Return the [X, Y] coordinate for the center point of the cell that contains the specified text.  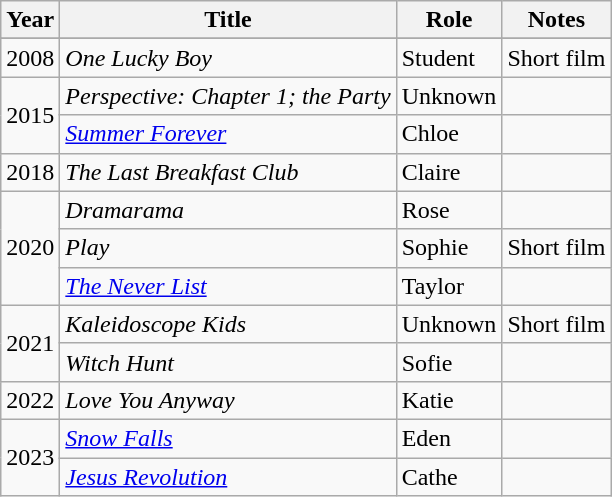
Year [30, 20]
Dramarama [228, 210]
Perspective: Chapter 1; the Party [228, 96]
One Lucky Boy [228, 58]
Summer Forever [228, 134]
Sophie [449, 248]
Cathe [449, 477]
Play [228, 248]
Love You Anyway [228, 400]
Chloe [449, 134]
Katie [449, 400]
2023 [30, 457]
Role [449, 20]
2022 [30, 400]
2018 [30, 172]
2021 [30, 343]
Notes [556, 20]
Snow Falls [228, 438]
Taylor [449, 286]
Title [228, 20]
2008 [30, 58]
Rose [449, 210]
2015 [30, 115]
The Never List [228, 286]
Sofie [449, 362]
Jesus Revolution [228, 477]
Witch Hunt [228, 362]
2020 [30, 248]
Claire [449, 172]
Kaleidoscope Kids [228, 324]
Student [449, 58]
Eden [449, 438]
The Last Breakfast Club [228, 172]
